Extract the (X, Y) coordinate from the center of the cell holding the provided text.  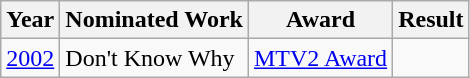
2002 (30, 58)
Year (30, 20)
Don't Know Why (154, 58)
MTV2 Award (320, 58)
Result (431, 20)
Nominated Work (154, 20)
Award (320, 20)
